For the text-containing cell, return its midpoint in (x, y) coordinate format. 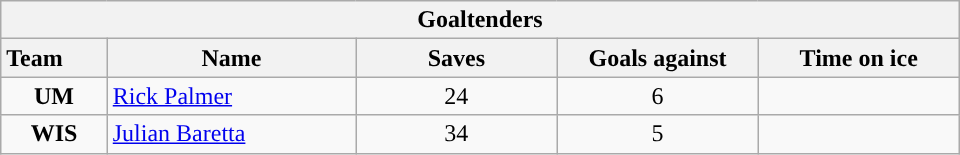
Time on ice (858, 58)
Name (232, 58)
WIS (54, 134)
Goals against (658, 58)
6 (658, 96)
24 (456, 96)
Rick Palmer (232, 96)
Goaltenders (480, 20)
Team (54, 58)
5 (658, 134)
Julian Baretta (232, 134)
UM (54, 96)
Saves (456, 58)
34 (456, 134)
